Return (x, y) of the center of cell containing provided text 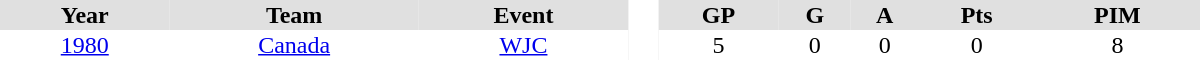
Team (294, 15)
Event (524, 15)
8 (1118, 45)
Year (85, 15)
WJC (524, 45)
PIM (1118, 15)
5 (718, 45)
GP (718, 15)
Pts (976, 15)
A (885, 15)
1980 (85, 45)
Canada (294, 45)
G (815, 15)
